Determine the [x, y] coordinate at the center of the cell enclosing the given text.  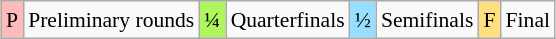
½ [363, 20]
Preliminary rounds [111, 20]
Semifinals [427, 20]
F [489, 20]
¼ [212, 20]
Quarterfinals [288, 20]
P [12, 20]
Final [528, 20]
